Search for the cell housing the specified text and yield its (X, Y) center coordinate. 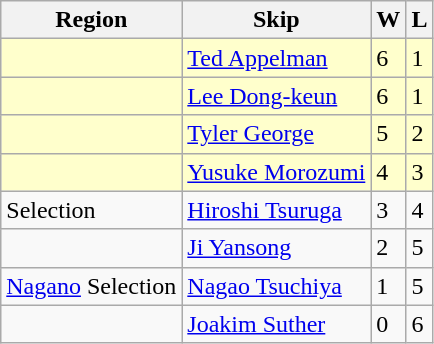
Hiroshi Tsuruga (276, 210)
Ji Yansong (276, 248)
Tyler George (276, 134)
Yusuke Morozumi (276, 172)
L (420, 20)
0 (388, 324)
Nagao Tsuchiya (276, 286)
Nagano Selection (92, 286)
Skip (276, 20)
Ted Appelman (276, 58)
Lee Dong-keun (276, 96)
Selection (92, 210)
Region (92, 20)
W (388, 20)
Joakim Suther (276, 324)
